Extract the (x, y) coordinate from the center of the cell holding the provided text.  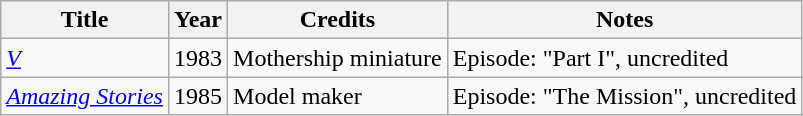
Model maker (338, 96)
1985 (198, 96)
1983 (198, 58)
Episode: "Part I", uncredited (624, 58)
Episode: "The Mission", uncredited (624, 96)
Mothership miniature (338, 58)
Year (198, 20)
Notes (624, 20)
Title (85, 20)
Amazing Stories (85, 96)
Credits (338, 20)
V (85, 58)
